Output the (X, Y) coordinate of the center of the cell containing the given text.  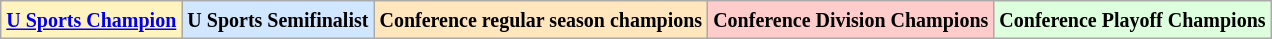
U Sports Champion (92, 20)
Conference Division Champions (851, 20)
Conference regular season champions (541, 20)
U Sports Semifinalist (278, 20)
Conference Playoff Champions (1132, 20)
